Scan for the cell matching the given text and deliver its (x, y) coordinate at center. 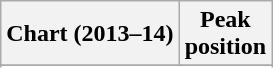
Peakposition (225, 34)
Chart (2013–14) (90, 34)
